Capture the cell that displays the provided text and extract its [X, Y] central coordinate. 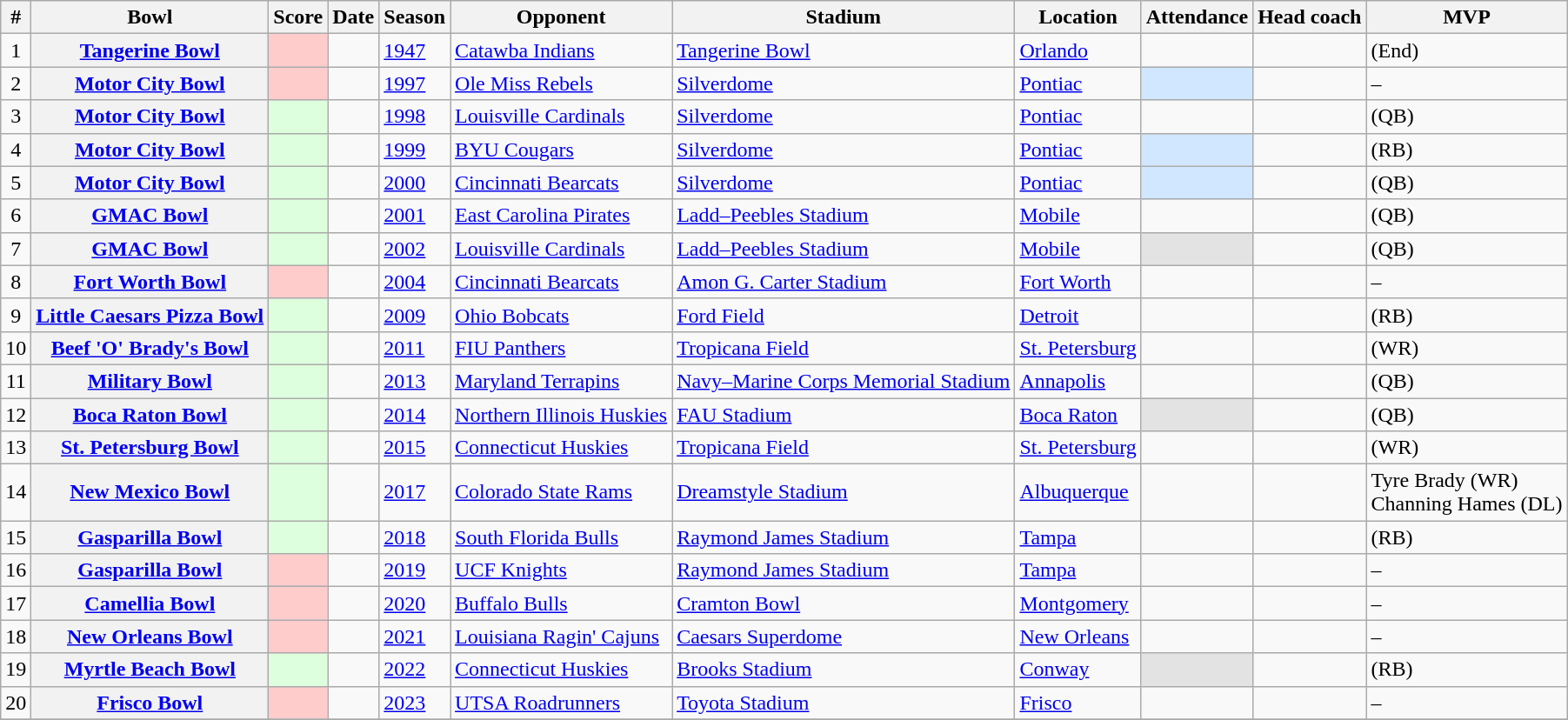
2002 [415, 249]
St. Petersburg Bowl [150, 448]
Frisco [1078, 703]
Northern Illinois Huskies [562, 415]
Stadium [844, 17]
2011 [415, 348]
Fort Worth Bowl [150, 282]
Caesars Superdome [844, 637]
1997 [415, 83]
Catawba Indians [562, 50]
Camellia Bowl [150, 603]
UTSA Roadrunners [562, 703]
Ole Miss Rebels [562, 83]
Maryland Terrapins [562, 381]
Brooks Stadium [844, 670]
2001 [415, 216]
Frisco Bowl [150, 703]
FIU Panthers [562, 348]
Attendance [1197, 17]
2020 [415, 603]
# [16, 17]
Detroit [1078, 315]
Montgomery [1078, 603]
Ohio Bobcats [562, 315]
Ford Field [844, 315]
Little Caesars Pizza Bowl [150, 315]
8 [16, 282]
2023 [415, 703]
9 [16, 315]
New Orleans [1078, 637]
2014 [415, 415]
2004 [415, 282]
2017 [415, 492]
New Orleans Bowl [150, 637]
2019 [415, 570]
19 [16, 670]
12 [16, 415]
Tyre Brady (WR)Channing Hames (DL) [1466, 492]
Date [353, 17]
18 [16, 637]
Colorado State Rams [562, 492]
16 [16, 570]
3 [16, 117]
5 [16, 183]
UCF Knights [562, 570]
Myrtle Beach Bowl [150, 670]
FAU Stadium [844, 415]
10 [16, 348]
South Florida Bulls [562, 537]
BYU Cougars [562, 150]
Season [415, 17]
Cramton Bowl [844, 603]
1 [16, 50]
7 [16, 249]
Dreamstyle Stadium [844, 492]
Location [1078, 17]
Annapolis [1078, 381]
13 [16, 448]
15 [16, 537]
20 [16, 703]
2009 [415, 315]
MVP [1466, 17]
Orlando [1078, 50]
Military Bowl [150, 381]
2021 [415, 637]
Score [298, 17]
Bowl [150, 17]
East Carolina Pirates [562, 216]
2000 [415, 183]
1947 [415, 50]
Boca Raton Bowl [150, 415]
Louisiana Ragin' Cajuns [562, 637]
Opponent [562, 17]
Buffalo Bulls [562, 603]
2013 [415, 381]
(End) [1466, 50]
Toyota Stadium [844, 703]
1998 [415, 117]
Beef 'O' Brady's Bowl [150, 348]
2015 [415, 448]
Conway [1078, 670]
14 [16, 492]
New Mexico Bowl [150, 492]
Amon G. Carter Stadium [844, 282]
Navy–Marine Corps Memorial Stadium [844, 381]
Albuquerque [1078, 492]
2018 [415, 537]
2 [16, 83]
4 [16, 150]
Boca Raton [1078, 415]
6 [16, 216]
Head coach [1310, 17]
Fort Worth [1078, 282]
1999 [415, 150]
11 [16, 381]
17 [16, 603]
2022 [415, 670]
